Capture the cell that displays the provided text and extract its [x, y] central coordinate. 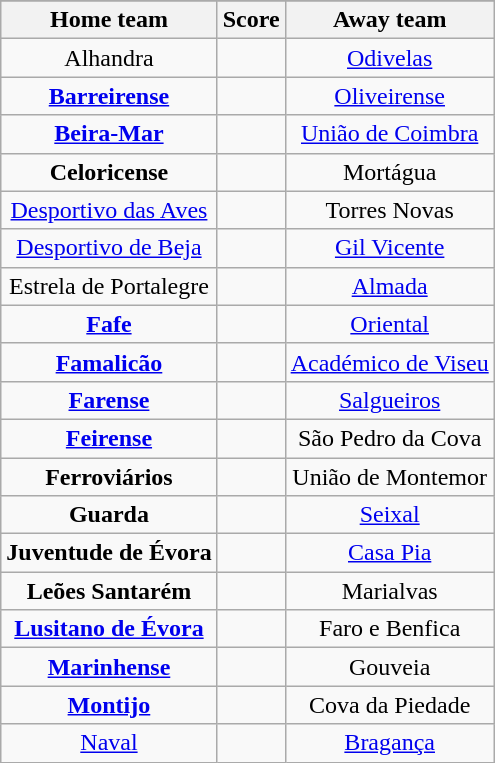
Montijo [109, 705]
Mortágua [390, 172]
Almada [390, 286]
Desportivo de Beja [109, 248]
Naval [109, 743]
Fafe [109, 324]
Alhandra [109, 58]
Marialvas [390, 591]
Oliveirense [390, 96]
Barreirense [109, 96]
Score [251, 20]
Desportivo das Aves [109, 210]
Farense [109, 400]
Famalicão [109, 362]
Torres Novas [390, 210]
Casa Pia [390, 553]
Bragança [390, 743]
União de Coimbra [390, 134]
Seixal [390, 515]
São Pedro da Cova [390, 438]
Odivelas [390, 58]
Cova da Piedade [390, 705]
Juventude de Évora [109, 553]
Ferroviários [109, 477]
Beira-Mar [109, 134]
Estrela de Portalegre [109, 286]
Home team [109, 20]
Salgueiros [390, 400]
Leões Santarém [109, 591]
Feirense [109, 438]
Faro e Benfica [390, 629]
Oriental [390, 324]
Celoricense [109, 172]
União de Montemor [390, 477]
Guarda [109, 515]
Marinhense [109, 667]
Académico de Viseu [390, 362]
Away team [390, 20]
Gouveia [390, 667]
Gil Vicente [390, 248]
Lusitano de Évora [109, 629]
